Pinpoint the cell where the given text exists, returning its (X, Y) midpoint coordinate. 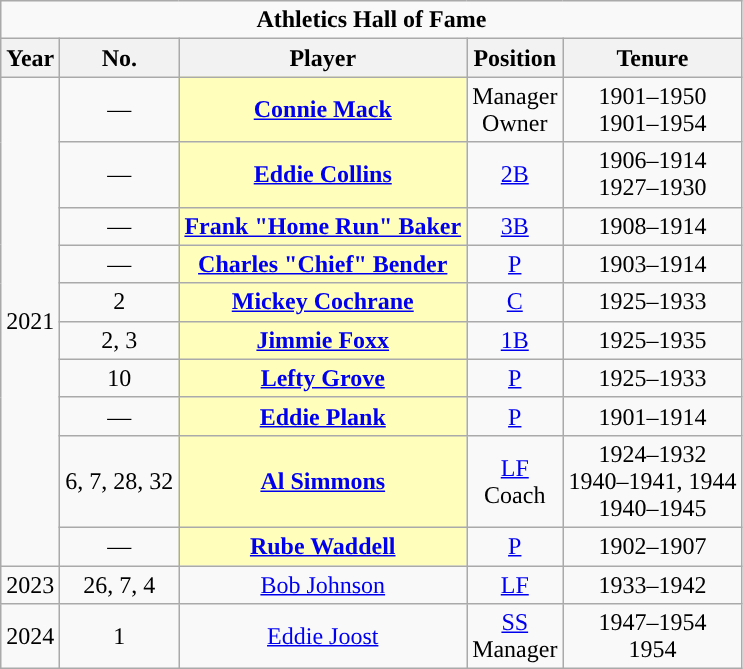
Athletics Hall of Fame (372, 20)
ManagerOwner (515, 110)
2B (515, 174)
1902–1907 (652, 546)
Eddie Plank (323, 416)
2023 (30, 585)
Rube Waddell (323, 546)
Tenure (652, 58)
1908–1914 (652, 226)
No. (120, 58)
Position (515, 58)
Frank "Home Run" Baker (323, 226)
Lefty Grove (323, 378)
2, 3 (120, 340)
2 (120, 302)
1933–1942 (652, 585)
LFCoach (515, 481)
Connie Mack (323, 110)
Bob Johnson (323, 585)
1B (515, 340)
2024 (30, 636)
Eddie Joost (323, 636)
1924–19321940–1941, 19441940–1945 (652, 481)
2021 (30, 322)
Mickey Cochrane (323, 302)
Eddie Collins (323, 174)
Charles "Chief" Bender (323, 264)
26, 7, 4 (120, 585)
10 (120, 378)
1947–19541954 (652, 636)
Year (30, 58)
1903–1914 (652, 264)
1901–19501901–1954 (652, 110)
3B (515, 226)
Al Simmons (323, 481)
1 (120, 636)
LF (515, 585)
1925–1935 (652, 340)
C (515, 302)
Player (323, 58)
Jimmie Foxx (323, 340)
1906–19141927–1930 (652, 174)
SSManager (515, 636)
6, 7, 28, 32 (120, 481)
1901–1914 (652, 416)
